Determine the [X, Y] coordinate at the center of the cell enclosing the given text.  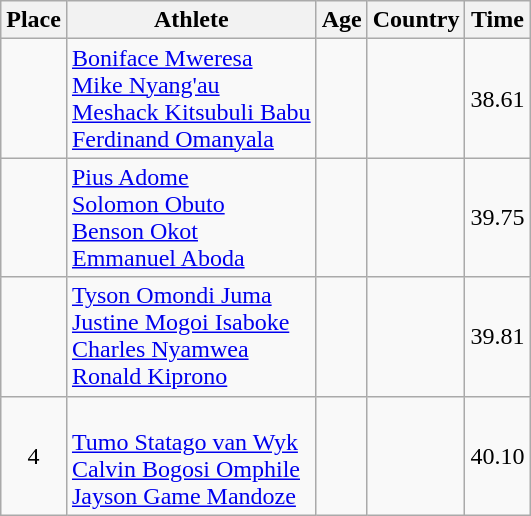
40.10 [498, 456]
Country [416, 20]
Boniface MweresaMike Nyang'auMeshack Kitsubuli BabuFerdinand Omanyala [191, 98]
Athlete [191, 20]
38.61 [498, 98]
Tumo Statago van WykCalvin Bogosi OmphileJayson Game Mandoze [191, 456]
Time [498, 20]
4 [34, 456]
Tyson Omondi JumaJustine Mogoi IsabokeCharles NyamweaRonald Kiprono [191, 336]
Place [34, 20]
Age [342, 20]
39.75 [498, 218]
39.81 [498, 336]
Pius AdomeSolomon ObutoBenson OkotEmmanuel Aboda [191, 218]
